Determine the [X, Y] coordinate at the center of the cell enclosing the given text.  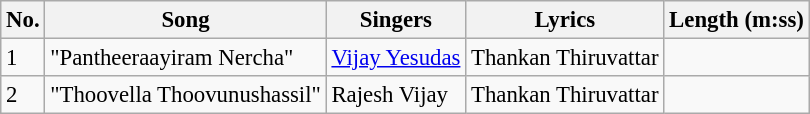
Rajesh Vijay [396, 95]
1 [23, 58]
Vijay Yesudas [396, 58]
Lyrics [565, 20]
No. [23, 20]
Length (m:ss) [736, 20]
Singers [396, 20]
"Thoovella Thoovunushassil" [186, 95]
Song [186, 20]
2 [23, 95]
"Pantheeraayiram Nercha" [186, 58]
